Pinpoint the cell where the given text exists, returning its [x, y] midpoint coordinate. 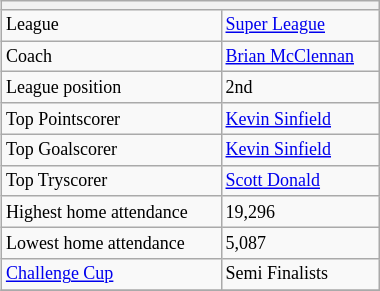
Coach [112, 56]
Brian McClennan [300, 56]
Challenge Cup [112, 274]
Semi Finalists [300, 274]
Super League [300, 24]
Highest home attendance [112, 212]
Top Goalscorer [112, 150]
2nd [300, 88]
League [112, 24]
19,296 [300, 212]
5,087 [300, 244]
Scott Donald [300, 180]
Lowest home attendance [112, 244]
Top Pointscorer [112, 118]
Top Tryscorer [112, 180]
League position [112, 88]
